Locate the cell with the specified text and output its [X, Y] center coordinate. 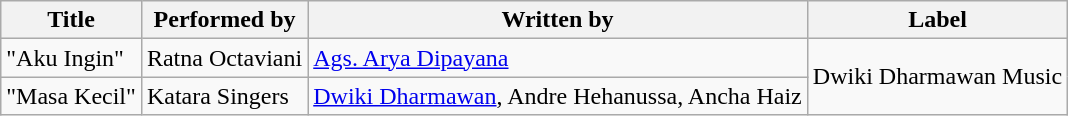
Dwiki Dharmawan Music [937, 77]
"Aku Ingin" [72, 58]
Label [937, 20]
Katara Singers [224, 96]
"Masa Kecil" [72, 96]
Performed by [224, 20]
Ags. Arya Dipayana [558, 58]
Ratna Octaviani [224, 58]
Written by [558, 20]
Dwiki Dharmawan, Andre Hehanussa, Ancha Haiz [558, 96]
Title [72, 20]
